Scan for the cell matching the given text and deliver its [X, Y] coordinate at center. 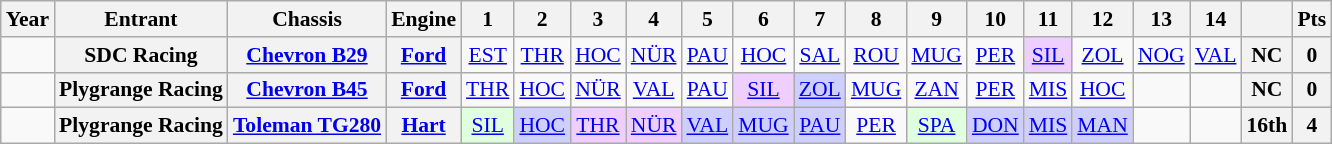
Hart [424, 126]
MAN [1102, 126]
6 [764, 19]
11 [1048, 19]
1 [488, 19]
12 [1102, 19]
Year [28, 19]
9 [936, 19]
Entrant [141, 19]
10 [996, 19]
ZAN [936, 90]
13 [1162, 19]
8 [876, 19]
Chassis [307, 19]
NOG [1162, 55]
SAL [820, 55]
14 [1216, 19]
7 [820, 19]
SDC Racing [141, 55]
Toleman TG280 [307, 126]
Chevron B45 [307, 90]
Pts [1312, 19]
5 [707, 19]
Engine [424, 19]
16th [1266, 126]
SPA [936, 126]
Chevron B29 [307, 55]
ROU [876, 55]
DON [996, 126]
EST [488, 55]
3 [598, 19]
2 [542, 19]
